Output the (x, y) coordinate of the center of the cell containing the given text.  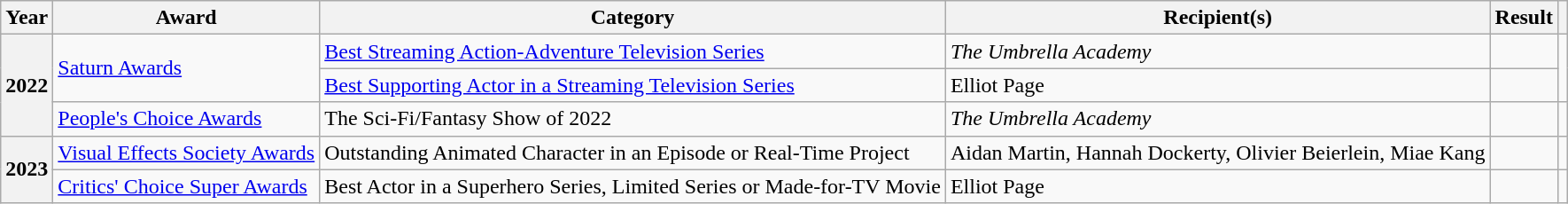
Outstanding Animated Character in an Episode or Real-Time Project (633, 153)
Critics' Choice Super Awards (186, 186)
Recipient(s) (1217, 18)
Best Actor in a Superhero Series, Limited Series or Made-for-TV Movie (633, 186)
2022 (27, 85)
Category (633, 18)
2023 (27, 169)
Best Streaming Action-Adventure Television Series (633, 51)
Year (27, 18)
Saturn Awards (186, 68)
Best Supporting Actor in a Streaming Television Series (633, 85)
Aidan Martin, Hannah Dockerty, Olivier Beierlein, Miae Kang (1217, 153)
Result (1524, 18)
Visual Effects Society Awards (186, 153)
Award (186, 18)
People's Choice Awards (186, 119)
The Sci-Fi/Fantasy Show of 2022 (633, 119)
